Return the [X, Y] coordinate for the center point of the cell that contains the specified text.  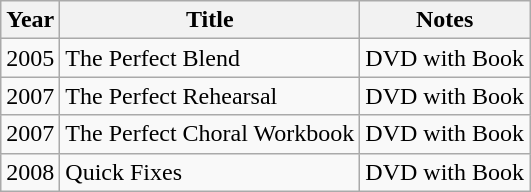
The Perfect Rehearsal [210, 96]
The Perfect Choral Workbook [210, 134]
2005 [30, 58]
The Perfect Blend [210, 58]
Notes [445, 20]
Year [30, 20]
Title [210, 20]
2008 [30, 172]
Quick Fixes [210, 172]
